Extract the [X, Y] coordinate from the center of the cell holding the provided text.  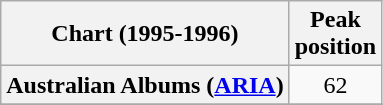
Chart (1995-1996) [145, 34]
Australian Albums (ARIA) [145, 85]
62 [335, 85]
Peakposition [335, 34]
